Pinpoint the cell where the given text exists, returning its (X, Y) midpoint coordinate. 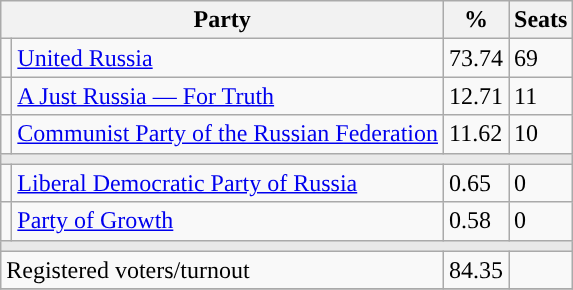
A Just Russia — For Truth (228, 96)
Registered voters/turnout (222, 270)
12.71 (476, 96)
Seats (541, 20)
0.58 (476, 221)
0.65 (476, 183)
% (476, 20)
84.35 (476, 270)
Liberal Democratic Party of Russia (228, 183)
73.74 (476, 58)
10 (541, 134)
11.62 (476, 134)
Party (222, 20)
Communist Party of the Russian Federation (228, 134)
United Russia (228, 58)
11 (541, 96)
69 (541, 58)
Party of Growth (228, 221)
